Determine the [x, y] coordinate at the center of the cell enclosing the given text.  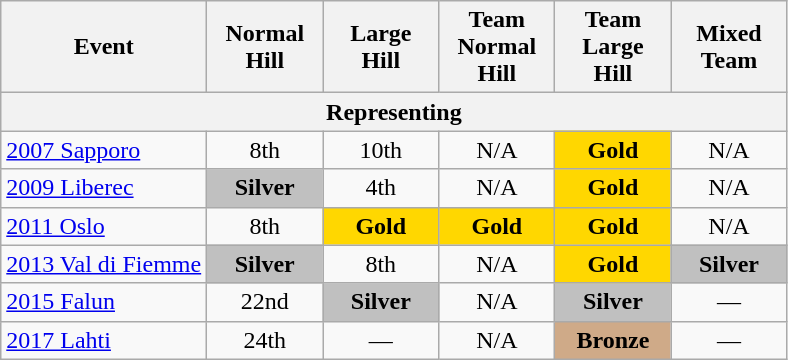
Bronze [613, 340]
2013 Val di Fiemme [104, 264]
Representing [394, 112]
2007 Sapporo [104, 150]
2011 Oslo [104, 226]
2009 Liberec [104, 188]
4th [381, 188]
Mixed Team [729, 47]
22nd [265, 302]
Team Large Hill [613, 47]
Large Hill [381, 47]
2017 Lahti [104, 340]
24th [265, 340]
10th [381, 150]
2015 Falun [104, 302]
Normal Hill [265, 47]
Event [104, 47]
Team Normal Hill [497, 47]
